Provide the (X, Y) coordinate of the cell's center where the given text is located.  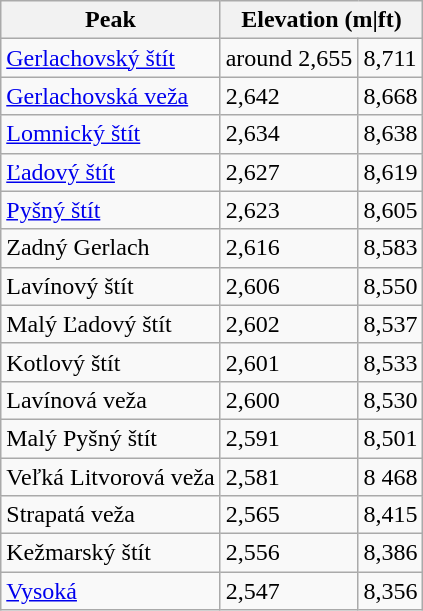
2,591 (289, 438)
8,501 (390, 438)
2,616 (289, 248)
Gerlachovský štít (110, 58)
Malý Pyšný štít (110, 438)
Zadný Gerlach (110, 248)
8,605 (390, 210)
2,634 (289, 134)
2,565 (289, 515)
Peak (110, 20)
Malý Ľadový štít (110, 324)
2,623 (289, 210)
2,556 (289, 553)
8,533 (390, 362)
2,547 (289, 591)
8,583 (390, 248)
8,711 (390, 58)
8,415 (390, 515)
Gerlachovská veža (110, 96)
2,600 (289, 400)
2,601 (289, 362)
2,642 (289, 96)
8,386 (390, 553)
8,550 (390, 286)
2,627 (289, 172)
2,606 (289, 286)
8 468 (390, 477)
8,668 (390, 96)
Lomnický štít (110, 134)
around 2,655 (289, 58)
Veľká Litvorová veža (110, 477)
8,638 (390, 134)
Lavínová veža (110, 400)
Strapatá veža (110, 515)
8,356 (390, 591)
Kotlový štít (110, 362)
Ľadový štít (110, 172)
Kežmarský štít (110, 553)
2,581 (289, 477)
8,619 (390, 172)
Elevation (m|ft) (322, 20)
2,602 (289, 324)
Pyšný štít (110, 210)
Lavínový štít (110, 286)
Vysoká (110, 591)
8,537 (390, 324)
8,530 (390, 400)
